Capture the cell that displays the provided text and extract its (x, y) central coordinate. 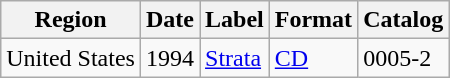
Date (170, 20)
0005-2 (404, 58)
Format (313, 20)
United States (71, 58)
Catalog (404, 20)
CD (313, 58)
Region (71, 20)
1994 (170, 58)
Label (235, 20)
Strata (235, 58)
